Scan for the cell matching the given text and deliver its [X, Y] coordinate at center. 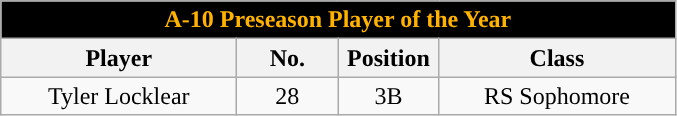
3B [388, 96]
28 [288, 96]
Player [119, 58]
No. [288, 58]
Class [557, 58]
A-10 Preseason Player of the Year [338, 20]
Tyler Locklear [119, 96]
Position [388, 58]
RS Sophomore [557, 96]
